Identify which cell holds the provided text, then report its (X, Y) central coordinate. 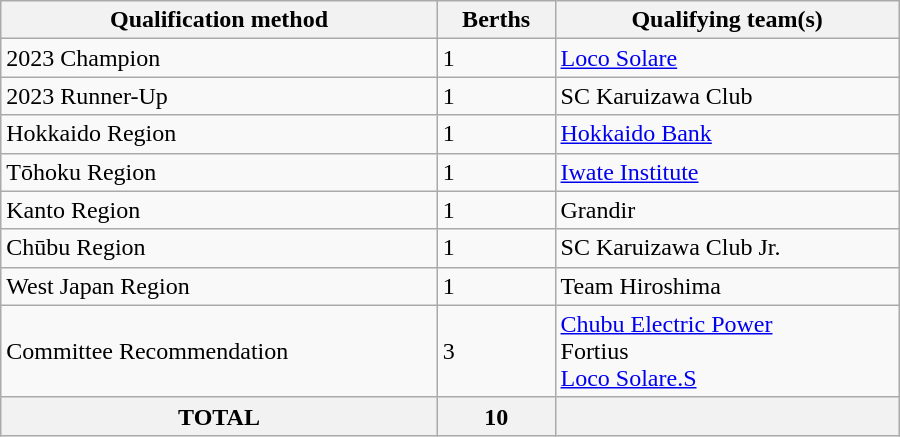
Hokkaido Bank (727, 134)
SC Karuizawa Club (727, 96)
Qualifying team(s) (727, 20)
10 (496, 416)
TOTAL (219, 416)
Team Hiroshima (727, 286)
West Japan Region (219, 286)
Chūbu Region (219, 248)
Qualification method (219, 20)
Tōhoku Region (219, 172)
SC Karuizawa Club Jr. (727, 248)
Committee Recommendation (219, 351)
Grandir (727, 210)
Hokkaido Region (219, 134)
Iwate Institute (727, 172)
2023 Runner-Up (219, 96)
2023 Champion (219, 58)
Berths (496, 20)
Kanto Region (219, 210)
Chubu Electric Power Fortius Loco Solare.S (727, 351)
3 (496, 351)
Loco Solare (727, 58)
